Determine the (x, y) coordinate at the center of the cell enclosing the given text.  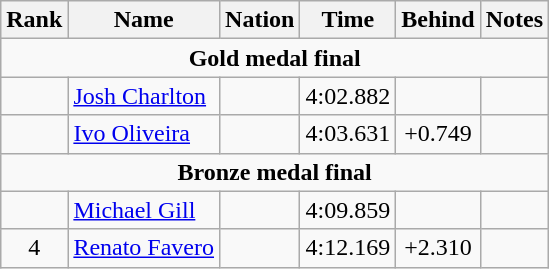
+0.749 (438, 134)
Name (144, 20)
Michael Gill (144, 210)
4:03.631 (348, 134)
Gold medal final (275, 58)
Time (348, 20)
4:12.169 (348, 248)
Nation (260, 20)
Bronze medal final (275, 172)
Renato Favero (144, 248)
Behind (438, 20)
Ivo Oliveira (144, 134)
+2.310 (438, 248)
Notes (514, 20)
4:02.882 (348, 96)
4:09.859 (348, 210)
Rank (34, 20)
4 (34, 248)
Josh Charlton (144, 96)
